Provide the (x, y) coordinate of the cell's center where the given text is located.  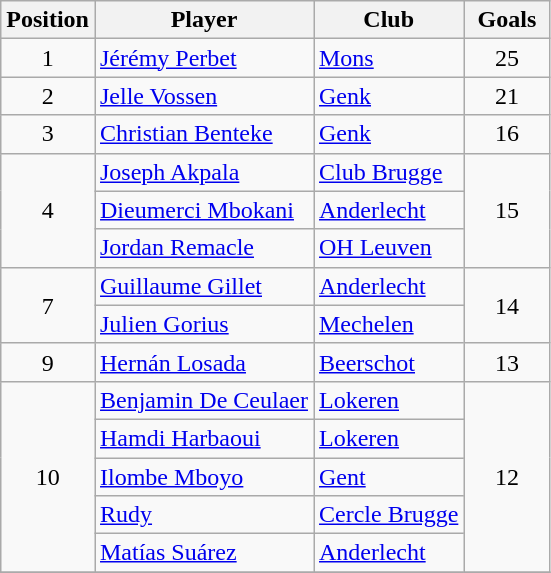
Ilombe Mboyo (204, 477)
Position (48, 20)
Mons (389, 58)
14 (507, 305)
Hernán Losada (204, 362)
3 (48, 134)
12 (507, 476)
Guillaume Gillet (204, 286)
10 (48, 476)
2 (48, 96)
21 (507, 96)
Cercle Brugge (389, 515)
Gent (389, 477)
1 (48, 58)
Player (204, 20)
13 (507, 362)
Club Brugge (389, 172)
7 (48, 305)
Julien Gorius (204, 324)
Beerschot (389, 362)
Joseph Akpala (204, 172)
9 (48, 362)
Mechelen (389, 324)
16 (507, 134)
Christian Benteke (204, 134)
Jordan Remacle (204, 248)
Benjamin De Ceulaer (204, 400)
Club (389, 20)
OH Leuven (389, 248)
Rudy (204, 515)
Goals (507, 20)
Jérémy Perbet (204, 58)
Hamdi Harbaoui (204, 438)
Jelle Vossen (204, 96)
25 (507, 58)
Dieumerci Mbokani (204, 210)
15 (507, 210)
4 (48, 210)
Matías Suárez (204, 553)
